For the text-containing cell, return its midpoint in [X, Y] coordinate format. 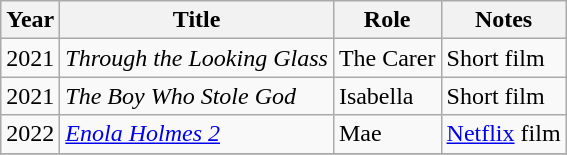
Notes [504, 20]
Mae [387, 134]
Netflix film [504, 134]
Title [197, 20]
Through the Looking Glass [197, 58]
Isabella [387, 96]
The Boy Who Stole God [197, 96]
Year [30, 20]
Enola Holmes 2 [197, 134]
Role [387, 20]
2022 [30, 134]
The Carer [387, 58]
